Locate the cell with the specified text and output its (X, Y) center coordinate. 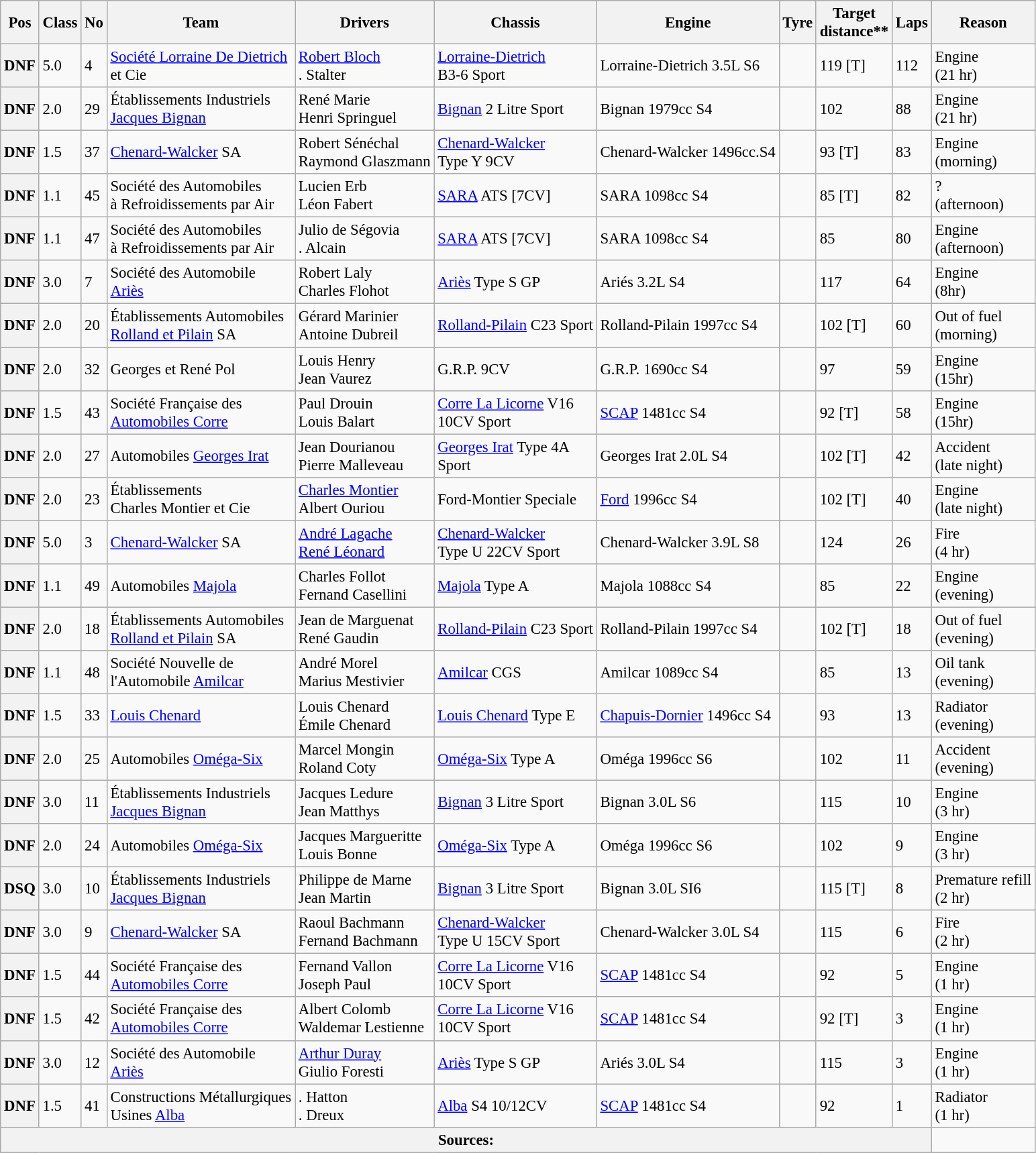
1 (911, 1105)
Jacques Margueritte Louis Bonne (365, 845)
Louis Chenard Type E (515, 715)
Société Nouvelle del'Automobile Amilcar (201, 672)
Team (201, 23)
Alba S4 10/12CV (515, 1105)
Ford 1996cc S4 (688, 499)
Oil tank(evening) (983, 672)
59 (911, 369)
25 (94, 759)
Automobiles Majola (201, 586)
Ariés 3.2L S4 (688, 282)
Engine (8hr) (983, 282)
Drivers (365, 23)
Marcel Mongin Roland Coty (365, 759)
Chenard-Walcker 3.0L S4 (688, 932)
Engine(morning) (983, 153)
Jean Dourianou Pierre Malleveau (365, 456)
Fire (4 hr) (983, 542)
André Morel Marius Mestivier (365, 672)
Reason (983, 23)
27 (94, 456)
. Hatton . Dreux (365, 1105)
26 (911, 542)
85 [T] (853, 196)
Targetdistance** (853, 23)
Fernand Vallon Joseph Paul (365, 975)
Laps (911, 23)
Chenard-Walcker Type Y 9CV (515, 153)
6 (911, 932)
Chenard-Walcker 1496cc.S4 (688, 153)
Amilcar CGS (515, 672)
Charles Follot Fernand Casellini (365, 586)
80 (911, 239)
Louis Chenard Émile Chenard (365, 715)
115 [T] (853, 889)
93 [T] (853, 153)
Engine(afternoon) (983, 239)
André Lagache René Léonard (365, 542)
Out of fuel(evening) (983, 629)
88 (911, 109)
Constructions Métallurgiques Usines Alba (201, 1105)
Louis Henry Jean Vaurez (365, 369)
5 (911, 975)
Bignan 1979cc S4 (688, 109)
Amilcar 1089cc S4 (688, 672)
124 (853, 542)
Charles Montier Albert Ouriou (365, 499)
Engine (688, 23)
93 (853, 715)
60 (911, 326)
112 (911, 66)
7 (94, 282)
45 (94, 196)
?(afternoon) (983, 196)
Georges et René Pol (201, 369)
Out of fuel(morning) (983, 326)
Ariés 3.0L S4 (688, 1062)
Robert Bloch . Stalter (365, 66)
Majola 1088cc S4 (688, 586)
Accident (evening) (983, 759)
23 (94, 499)
Engine(evening) (983, 586)
Chenard-WalckerType U 15CV Sport (515, 932)
Ford-Montier Speciale (515, 499)
Julio de Ségovia . Alcain (365, 239)
97 (853, 369)
Lorraine-Dietrich 3.5L S6 (688, 66)
Bignan 2 Litre Sport (515, 109)
DSQ (20, 889)
4 (94, 66)
Sources: (466, 1140)
Louis Chenard (201, 715)
Chenard-Walcker 3.9L S8 (688, 542)
119 [T] (853, 66)
Class (60, 23)
Radiator(evening) (983, 715)
Chapuis-Dornier 1496cc S4 (688, 715)
Chenard-Walcker Type U 22CV Sport (515, 542)
No (94, 23)
40 (911, 499)
ÉtablissementsCharles Montier et Cie (201, 499)
Arthur Duray Giulio Foresti (365, 1062)
58 (911, 412)
G.R.P. 1690cc S4 (688, 369)
Raoul Bachmann Fernand Bachmann (365, 932)
Tyre (797, 23)
43 (94, 412)
Robert Sénéchal Raymond Glaszmann (365, 153)
Bignan 3.0L S6 (688, 802)
Radiator (1 hr) (983, 1105)
29 (94, 109)
24 (94, 845)
44 (94, 975)
64 (911, 282)
Jean de Marguenat René Gaudin (365, 629)
Chassis (515, 23)
41 (94, 1105)
Robert Laly Charles Flohot (365, 282)
47 (94, 239)
8 (911, 889)
G.R.P. 9CV (515, 369)
Pos (20, 23)
49 (94, 586)
12 (94, 1062)
48 (94, 672)
Bignan 3.0L SI6 (688, 889)
Georges Irat 2.0L S4 (688, 456)
Georges Irat Type 4A Sport (515, 456)
Accident(late night) (983, 456)
Lorraine-Dietrich B3-6 Sport (515, 66)
Gérard Marinier Antoine Dubreil (365, 326)
83 (911, 153)
Lucien Erb Léon Fabert (365, 196)
32 (94, 369)
René Marie Henri Springuel (365, 109)
Automobiles Georges Irat (201, 456)
Jacques Ledure Jean Matthys (365, 802)
117 (853, 282)
82 (911, 196)
20 (94, 326)
Premature refill (2 hr) (983, 889)
Philippe de Marne Jean Martin (365, 889)
37 (94, 153)
Engine(late night) (983, 499)
Majola Type A (515, 586)
Société Lorraine De Dietrichet Cie (201, 66)
22 (911, 586)
Albert Colomb Waldemar Lestienne (365, 1020)
Fire (2 hr) (983, 932)
Paul Drouin Louis Balart (365, 412)
33 (94, 715)
